From the cell containing the given text, extract its center point as (X, Y) coordinate. 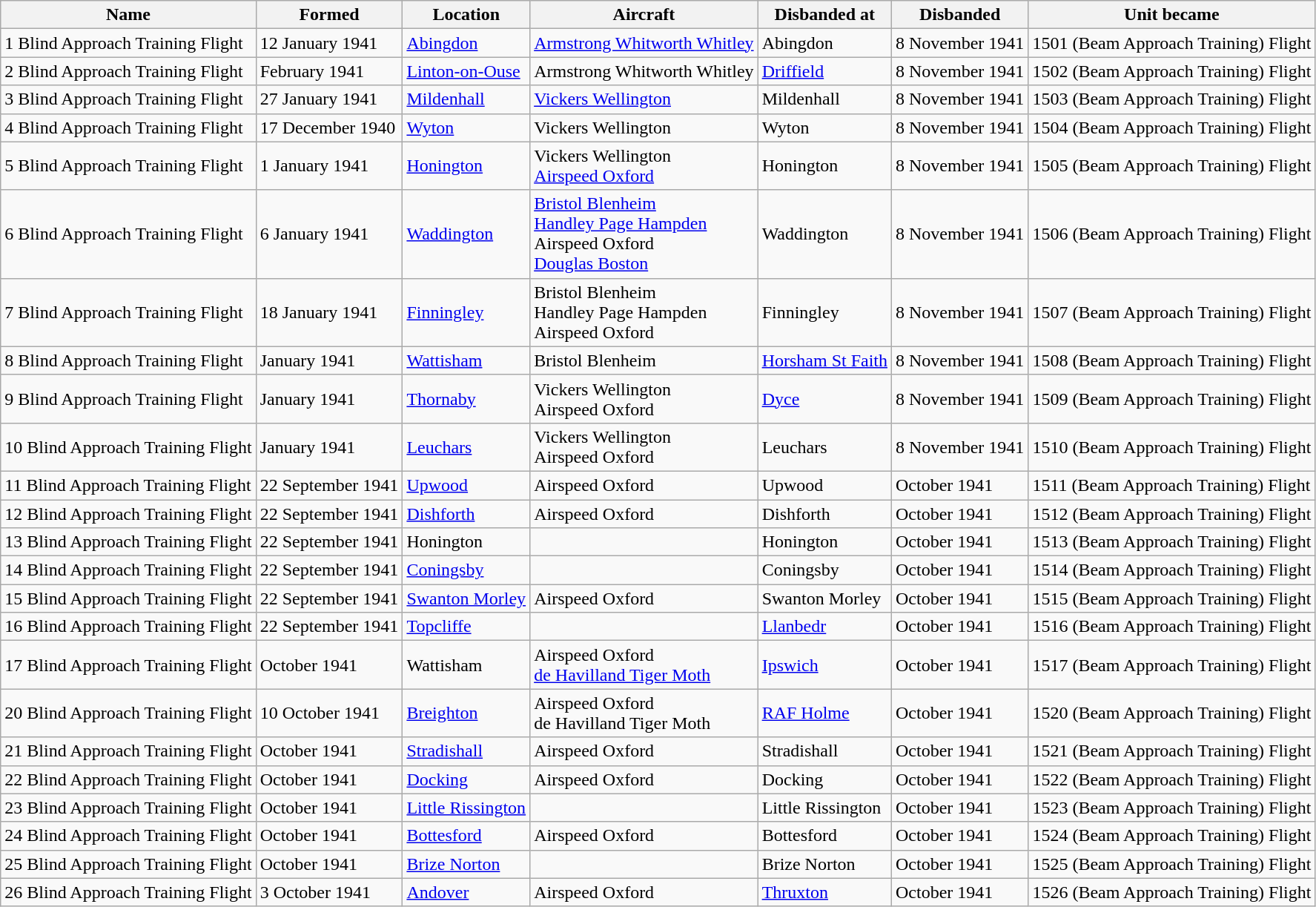
18 January 1941 (329, 312)
5 Blind Approach Training Flight (128, 166)
Bristol BlenheimHandley Page HampdenAirspeed Oxford (644, 312)
24 Blind Approach Training Flight (128, 836)
22 Blind Approach Training Flight (128, 779)
1514 (Beam Approach Training) Flight (1171, 570)
10 Blind Approach Training Flight (128, 446)
1515 (Beam Approach Training) Flight (1171, 598)
1513 (Beam Approach Training) Flight (1171, 542)
1501 (Beam Approach Training) Flight (1171, 43)
Aircraft (644, 15)
1510 (Beam Approach Training) Flight (1171, 446)
1508 (Beam Approach Training) Flight (1171, 360)
1524 (Beam Approach Training) Flight (1171, 836)
Name (128, 15)
Horsham St Faith (824, 360)
1523 (Beam Approach Training) Flight (1171, 808)
1520 (Beam Approach Training) Flight (1171, 713)
10 October 1941 (329, 713)
Disbanded at (824, 15)
Thruxton (824, 892)
4 Blind Approach Training Flight (128, 128)
1517 (Beam Approach Training) Flight (1171, 664)
13 Blind Approach Training Flight (128, 542)
1506 (Beam Approach Training) Flight (1171, 234)
Andover (466, 892)
16 Blind Approach Training Flight (128, 627)
21 Blind Approach Training Flight (128, 751)
1526 (Beam Approach Training) Flight (1171, 892)
17 Blind Approach Training Flight (128, 664)
Disbanded (960, 15)
1511 (Beam Approach Training) Flight (1171, 485)
26 Blind Approach Training Flight (128, 892)
1522 (Beam Approach Training) Flight (1171, 779)
1502 (Beam Approach Training) Flight (1171, 71)
1505 (Beam Approach Training) Flight (1171, 166)
1516 (Beam Approach Training) Flight (1171, 627)
27 January 1941 (329, 99)
February 1941 (329, 71)
1503 (Beam Approach Training) Flight (1171, 99)
12 Blind Approach Training Flight (128, 514)
23 Blind Approach Training Flight (128, 808)
RAF Holme (824, 713)
1525 (Beam Approach Training) Flight (1171, 864)
Linton-on-Ouse (466, 71)
3 Blind Approach Training Flight (128, 99)
3 October 1941 (329, 892)
Driffield (824, 71)
8 Blind Approach Training Flight (128, 360)
Topcliffe (466, 627)
Formed (329, 15)
Llanbedr (824, 627)
9 Blind Approach Training Flight (128, 399)
1504 (Beam Approach Training) Flight (1171, 128)
1 Blind Approach Training Flight (128, 43)
20 Blind Approach Training Flight (128, 713)
Dyce (824, 399)
1507 (Beam Approach Training) Flight (1171, 312)
12 January 1941 (329, 43)
1 January 1941 (329, 166)
Ipswich (824, 664)
17 December 1940 (329, 128)
Bristol Blenheim (644, 360)
6 January 1941 (329, 234)
25 Blind Approach Training Flight (128, 864)
Unit became (1171, 15)
2 Blind Approach Training Flight (128, 71)
11 Blind Approach Training Flight (128, 485)
6 Blind Approach Training Flight (128, 234)
7 Blind Approach Training Flight (128, 312)
1509 (Beam Approach Training) Flight (1171, 399)
1521 (Beam Approach Training) Flight (1171, 751)
Bristol BlenheimHandley Page HampdenAirspeed OxfordDouglas Boston (644, 234)
15 Blind Approach Training Flight (128, 598)
Breighton (466, 713)
Thornaby (466, 399)
14 Blind Approach Training Flight (128, 570)
1512 (Beam Approach Training) Flight (1171, 514)
Location (466, 15)
